For the text-containing cell, return its midpoint in (X, Y) coordinate format. 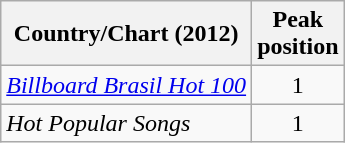
Peakposition (298, 34)
Country/Chart (2012) (126, 34)
Hot Popular Songs (126, 123)
Billboard Brasil Hot 100 (126, 85)
